For the text-containing cell, return its midpoint in [X, Y] coordinate format. 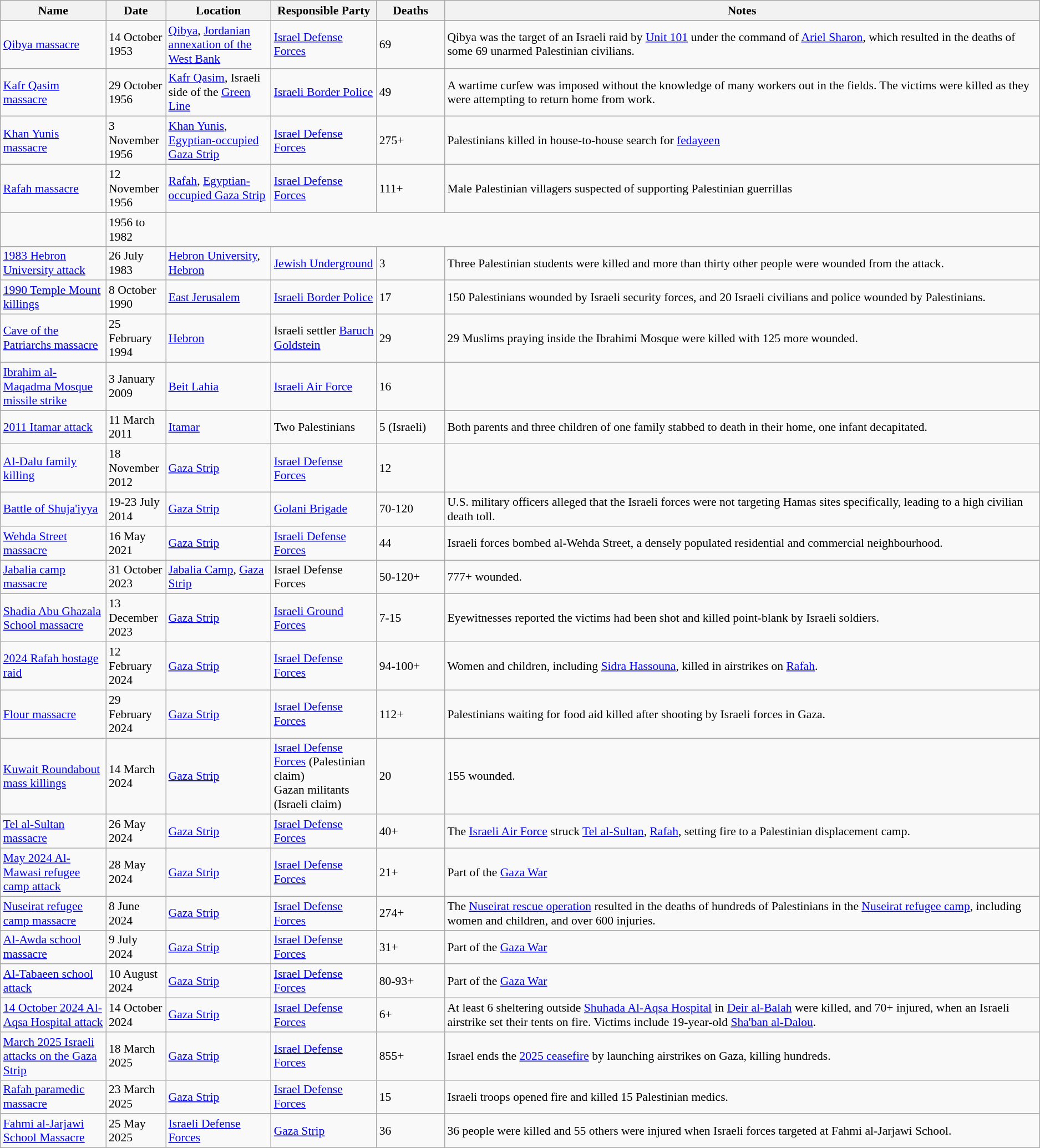
Kafr Qasim, Israeli side of the Green Line [218, 92]
94-100+ [410, 667]
Rafah paramedic massacre [53, 1097]
19-23 July 2014 [136, 509]
13 December 2023 [136, 618]
Beit Lahia [218, 386]
Wehda Street massacre [53, 543]
14 October 2024 Al-Aqsa Hospital attack [53, 1015]
29 [410, 338]
3 January 2009 [136, 386]
8 June 2024 [136, 913]
50-120+ [410, 577]
25 May 2025 [136, 1131]
Both parents and three children of one family stabbed to death in their home, one infant decapitated. [742, 427]
23 March 2025 [136, 1097]
1983 Hebron University attack [53, 263]
The Israeli Air Force struck Tel al-Sultan, Rafah, setting fire to a Palestinian displacement camp. [742, 832]
29 February 2024 [136, 714]
3 [410, 263]
29 October 1956 [136, 92]
11 March 2011 [136, 427]
Israel ends the 2025 ceasefire by launching airstrikes on Gaza, killing hundreds. [742, 1056]
Tel al-Sultan massacre [53, 832]
Palestinians killed in house-to-house search for fedayeen [742, 141]
20 [410, 776]
Khan Yunis, Egyptian-occupied Gaza Strip [218, 141]
Golani Brigade [324, 509]
26 July 1983 [136, 263]
Israeli Air Force [324, 386]
2011 Itamar attack [53, 427]
12 November 1956 [136, 189]
Battle of Shuja'iyya [53, 509]
Three Palestinian students were killed and more than thirty other people were wounded from the attack. [742, 263]
16 May 2021 [136, 543]
March 2025 Israeli attacks on the Gaza Strip [53, 1056]
29 Muslims praying inside the Ibrahimi Mosque were killed with 125 more wounded. [742, 338]
9 July 2024 [136, 947]
49 [410, 92]
3 November 1956 [136, 141]
Jewish Underground [324, 263]
69 [410, 44]
155 wounded. [742, 776]
14 October 2024 [136, 1015]
Itamar [218, 427]
Flour massacre [53, 714]
12 [410, 468]
Rafah, Egyptian-occupied Gaza Strip [218, 189]
Date [136, 11]
274+ [410, 913]
Hebron [218, 338]
44 [410, 543]
777+ wounded. [742, 577]
36 [410, 1131]
Name [53, 11]
12 February 2024 [136, 667]
18 November 2012 [136, 468]
May 2024 Al-Mawasi refugee camp attack [53, 873]
Responsible Party [324, 11]
15 [410, 1097]
80-93+ [410, 982]
10 August 2024 [136, 982]
Israeli forces bombed al-Wehda Street, a densely populated residential and commercial neighbourhood. [742, 543]
Deaths [410, 11]
U.S. military officers alleged that the Israeli forces were not targeting Hamas sites specifically, leading to a high civilian death toll. [742, 509]
112+ [410, 714]
6+ [410, 1015]
21+ [410, 873]
Kafr Qasim massacre [53, 92]
Israel Defense Forces (Palestinian claim)Gazan militants (Israeli claim) [324, 776]
Palestinians waiting for food aid killed after shooting by Israeli forces in Gaza. [742, 714]
Nuseirat refugee camp massacre [53, 913]
Qibya massacre [53, 44]
Al-Dalu family killing [53, 468]
Jabalia camp massacre [53, 577]
East Jerusalem [218, 297]
18 March 2025 [136, 1056]
Male Palestinian villagers suspected of supporting Palestinian guerrillas [742, 189]
Kuwait Roundabout mass killings [53, 776]
16 [410, 386]
7-15 [410, 618]
Israeli troops opened fire and killed 15 Palestinian medics. [742, 1097]
Al-Awda school massacre [53, 947]
40+ [410, 832]
Khan Yunis massacre [53, 141]
1956 to 1982 [136, 230]
275+ [410, 141]
Notes [742, 11]
36 people were killed and 55 others were injured when Israeli forces targeted at Fahmi al-Jarjawi School. [742, 1131]
150 Palestinians wounded by Israeli security forces, and 20 Israeli civilians and police wounded by Palestinians. [742, 297]
855+ [410, 1056]
Cave of the Patriarchs massacre [53, 338]
Rafah massacre [53, 189]
31 October 2023 [136, 577]
Qibya, Jordanian annexation of the West Bank [218, 44]
25 February 1994 [136, 338]
14 March 2024 [136, 776]
Israeli Ground Forces [324, 618]
2024 Rafah hostage raid [53, 667]
26 May 2024 [136, 832]
Fahmi al-Jarjawi School Massacre [53, 1131]
14 October 1953 [136, 44]
31+ [410, 947]
Hebron University, Hebron [218, 263]
70-120 [410, 509]
Ibrahim al-Maqadma Mosque missile strike [53, 386]
Al-Tabaeen school attack [53, 982]
17 [410, 297]
Jabalia Camp, Gaza Strip [218, 577]
Shadia Abu Ghazala School massacre [53, 618]
1990 Temple Mount killings [53, 297]
Women and children, including Sidra Hassouna, killed in airstrikes on Rafah. [742, 667]
8 October 1990 [136, 297]
Israeli settler Baruch Goldstein [324, 338]
5 (Israeli) [410, 427]
28 May 2024 [136, 873]
Location [218, 11]
Eyewitnesses reported the victims had been shot and killed point-blank by Israeli soldiers. [742, 618]
111+ [410, 189]
Two Palestinians [324, 427]
